Determine the [X, Y] coordinate at the center of the cell enclosing the given text.  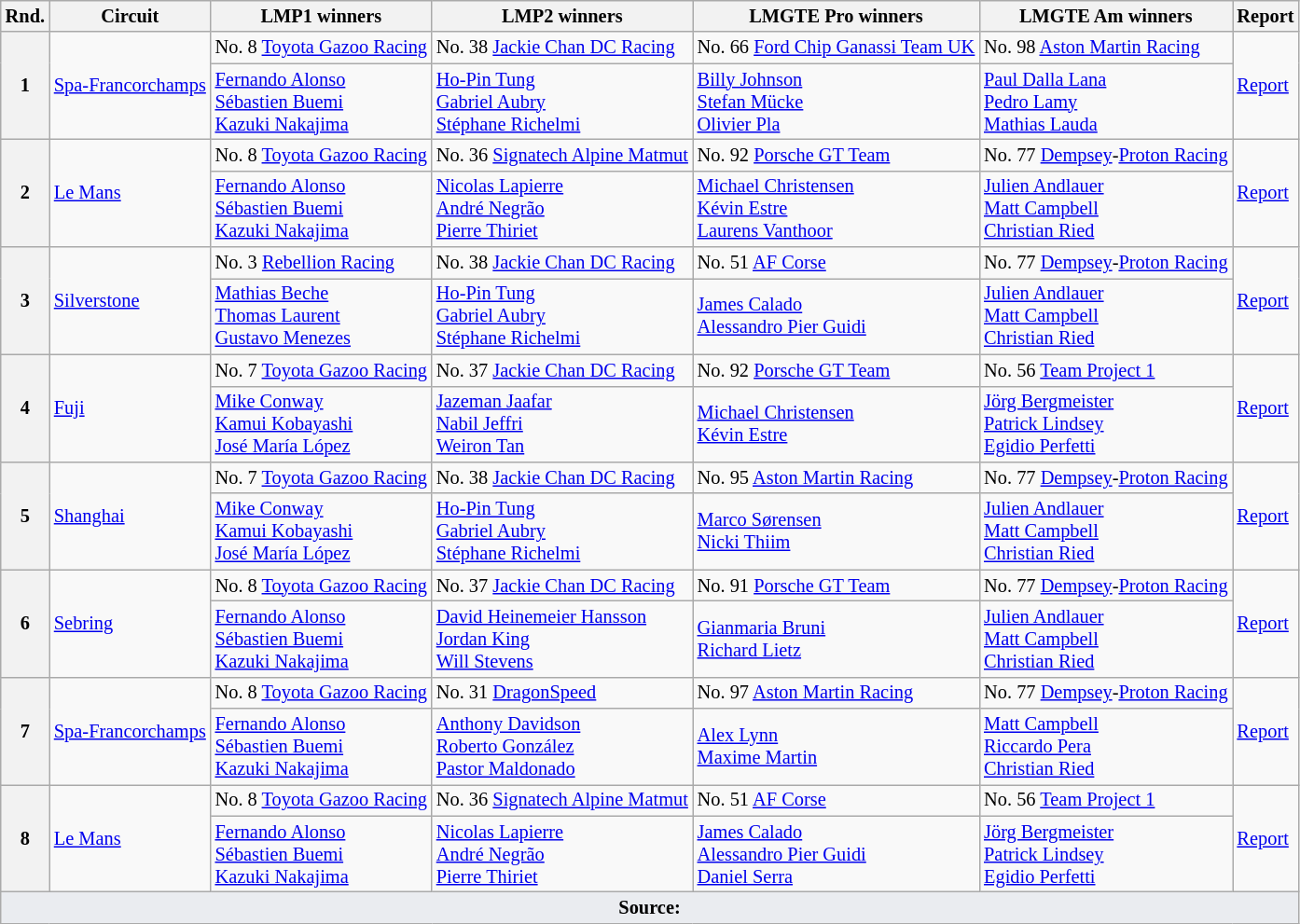
No. 66 Ford Chip Ganassi Team UK [836, 48]
Jazeman Jaafar Nabil Jeffri Weiron Tan [562, 424]
4 [25, 408]
Michael Christensen Kévin Estre [836, 424]
No. 98 Aston Martin Racing [1106, 48]
Mathias Beche Thomas Laurent Gustavo Menezes [321, 316]
Alex Lynn Maxime Martin [836, 747]
Paul Dalla Lana Pedro Lamy Mathias Lauda [1106, 102]
Silverstone [131, 300]
Shanghai [131, 515]
LMP2 winners [562, 16]
1 [25, 86]
LMGTE Pro winners [836, 16]
Circuit [131, 16]
Fuji [131, 408]
Billy Johnson Stefan Mücke Olivier Pla [836, 102]
Anthony Davidson Roberto González Pastor Maldonado [562, 747]
No. 91 Porsche GT Team [836, 586]
Sebring [131, 623]
8 [25, 837]
Marco Sørensen Nicki Thiim [836, 531]
7 [25, 731]
No. 95 Aston Martin Racing [836, 477]
No. 31 DragonSpeed [562, 693]
LMP1 winners [321, 16]
Matt Campbell Riccardo Pera Christian Ried [1106, 747]
James Calado Alessandro Pier Guidi [836, 316]
5 [25, 515]
6 [25, 623]
No. 3 Rebellion Racing [321, 263]
LMGTE Am winners [1106, 16]
Source: [650, 907]
3 [25, 300]
James Calado Alessandro Pier Guidi Daniel Serra [836, 854]
David Heinemeier Hansson Jordan King Will Stevens [562, 639]
Michael Christensen Kévin Estre Laurens Vanthoor [836, 209]
Gianmaria Bruni Richard Lietz [836, 639]
Rnd. [25, 16]
No. 97 Aston Martin Racing [836, 693]
2 [25, 192]
